Return (x, y) of the center of cell containing provided text 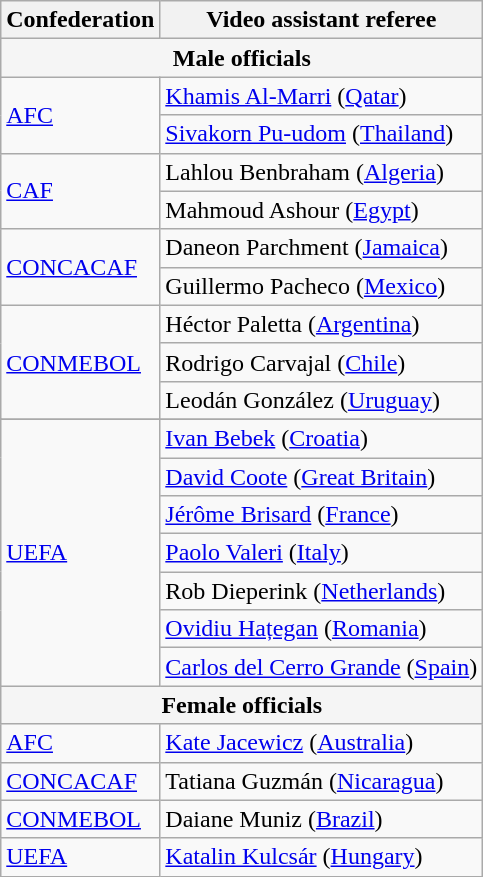
Tatiana Guzmán (Nicaragua) (322, 781)
Rob Dieperink (Netherlands) (322, 591)
David Coote (Great Britain) (322, 477)
Ovidiu Hațegan (Romania) (322, 629)
Mahmoud Ashour (Egypt) (322, 210)
Héctor Paletta (Argentina) (322, 324)
Guillermo Pacheco (Mexico) (322, 286)
Sivakorn Pu-udom (Thailand) (322, 134)
Leodán González (Uruguay) (322, 400)
Jérôme Brisard (France) (322, 515)
Rodrigo Carvajal (Chile) (322, 362)
Paolo Valeri (Italy) (322, 553)
Katalin Kulcsár (Hungary) (322, 857)
Confederation (80, 20)
Video assistant referee (322, 20)
Lahlou Benbraham (Algeria) (322, 172)
Khamis Al-Marri (Qatar) (322, 96)
Male officials (242, 58)
Kate Jacewicz (Australia) (322, 743)
Female officials (242, 705)
Carlos del Cerro Grande (Spain) (322, 667)
Daiane Muniz (Brazil) (322, 819)
Ivan Bebek (Croatia) (322, 438)
CAF (80, 191)
Daneon Parchment (Jamaica) (322, 248)
